Return (x, y) of the center of cell containing provided text 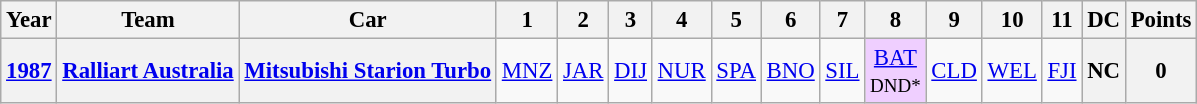
DC (1104, 20)
Points (1160, 20)
7 (842, 20)
Team (148, 20)
NUR (682, 72)
BATDND* (896, 72)
5 (736, 20)
9 (954, 20)
BNO (790, 72)
2 (584, 20)
6 (790, 20)
DIJ (631, 72)
Mitsubishi Starion Turbo (368, 72)
NC (1104, 72)
3 (631, 20)
SPA (736, 72)
MNZ (526, 72)
0 (1160, 72)
1 (526, 20)
SIL (842, 72)
Ralliart Australia (148, 72)
FJI (1062, 72)
CLD (954, 72)
WEL (1012, 72)
8 (896, 20)
11 (1062, 20)
1987 (29, 72)
Year (29, 20)
4 (682, 20)
JAR (584, 72)
Car (368, 20)
10 (1012, 20)
